Pinpoint the cell where the given text exists, returning its [x, y] midpoint coordinate. 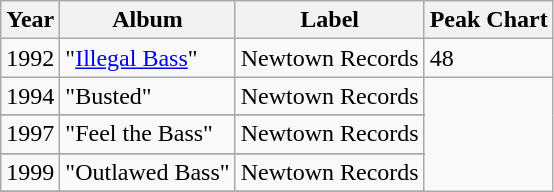
Album [148, 20]
"Feel the Bass" [148, 134]
1994 [30, 96]
Label [330, 20]
"Outlawed Bass" [148, 172]
1997 [30, 134]
"Busted" [148, 96]
48 [488, 58]
Year [30, 20]
"Illegal Bass" [148, 58]
Peak Chart [488, 20]
1999 [30, 172]
1992 [30, 58]
